Return the [x, y] coordinate for the center point of the cell that contains the specified text.  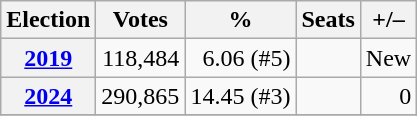
Votes [140, 20]
New [388, 58]
14.45 (#3) [240, 96]
2024 [48, 96]
290,865 [140, 96]
+/– [388, 20]
0 [388, 96]
118,484 [140, 58]
Seats [328, 20]
% [240, 20]
2019 [48, 58]
6.06 (#5) [240, 58]
Election [48, 20]
